Return the (x, y) coordinate for the center point of the cell that contains the specified text.  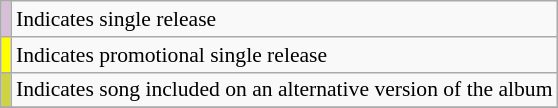
Indicates song included on an alternative version of the album (284, 90)
Indicates single release (284, 19)
Indicates promotional single release (284, 55)
